Search for the cell housing the specified text and yield its (x, y) center coordinate. 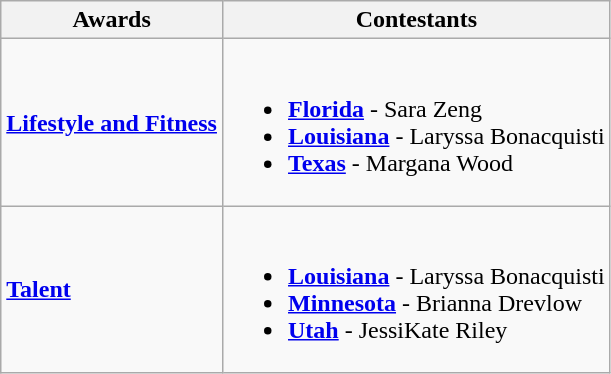
Florida - Sara Zeng Louisiana - Laryssa Bonacquisti Texas - Margana Wood (416, 122)
Contestants (416, 20)
Talent (112, 290)
Louisiana - Laryssa Bonacquisti Minnesota - Brianna Drevlow Utah - JessiKate Riley (416, 290)
Lifestyle and Fitness (112, 122)
Awards (112, 20)
